Scan for the cell matching the given text and deliver its (X, Y) coordinate at center. 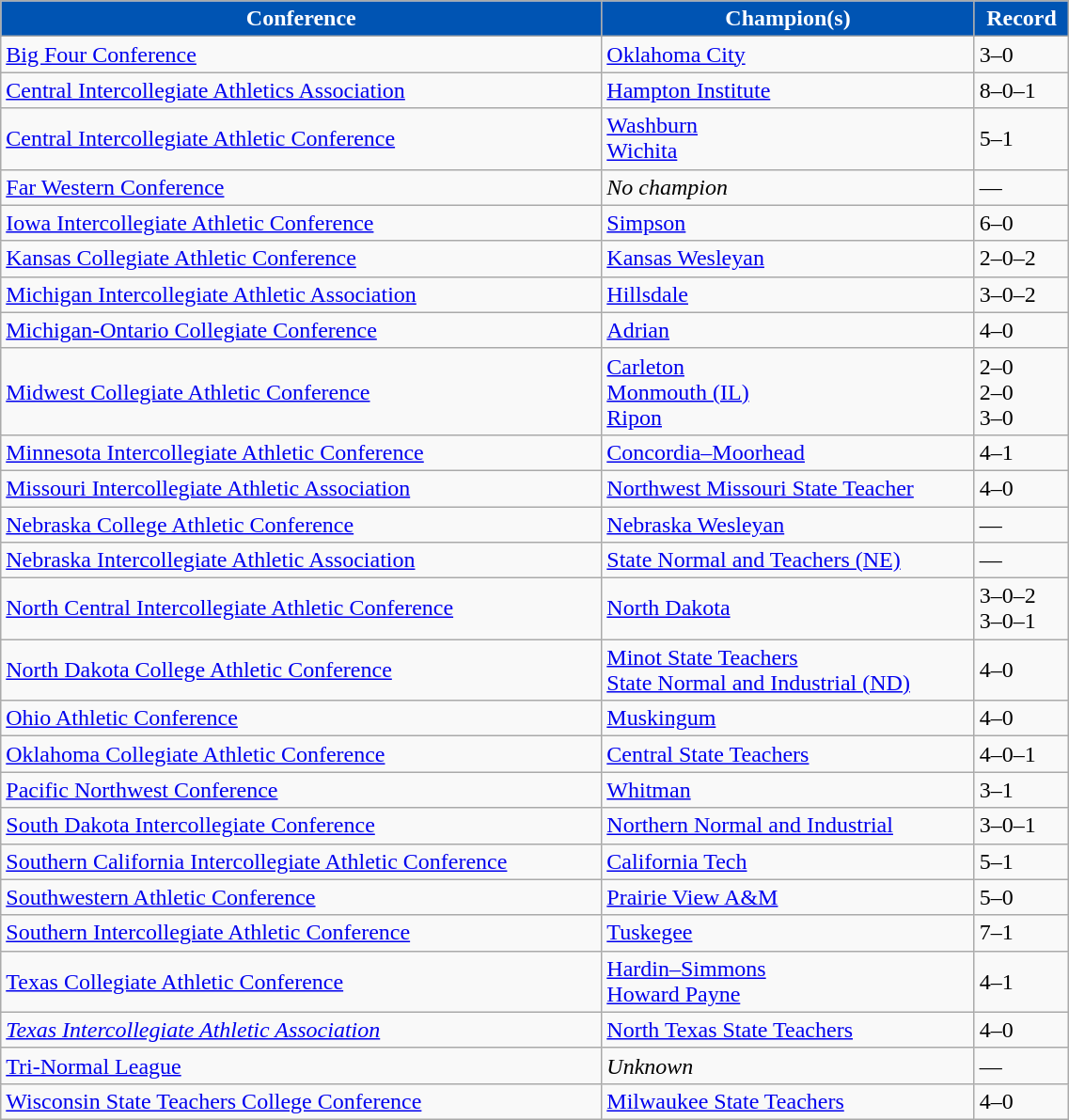
Record (1021, 19)
Far Western Conference (301, 187)
Nebraska Intercollegiate Athletic Association (301, 560)
Southern Intercollegiate Athletic Conference (301, 933)
3–1 (1021, 790)
Nebraska Wesleyan (788, 524)
Pacific Northwest Conference (301, 790)
Northwest Missouri State Teacher (788, 488)
Nebraska College Athletic Conference (301, 524)
Whitman (788, 790)
Southern California Intercollegiate Athletic Conference (301, 861)
Wisconsin State Teachers College Conference (301, 1101)
Milwaukee State Teachers (788, 1101)
Hampton Institute (788, 90)
South Dakota Intercollegiate Conference (301, 826)
Kansas Wesleyan (788, 259)
California Tech (788, 861)
Southwestern Athletic Conference (301, 897)
Kansas Collegiate Athletic Conference (301, 259)
North Texas State Teachers (788, 1030)
State Normal and Teachers (NE) (788, 560)
Oklahoma City (788, 55)
3–0–23–0–1 (1021, 609)
Champion(s) (788, 19)
WashburnWichita (788, 139)
Tri-Normal League (301, 1065)
Iowa Intercollegiate Athletic Conference (301, 223)
Central State Teachers (788, 754)
8–0–1 (1021, 90)
Conference (301, 19)
Texas Intercollegiate Athletic Association (301, 1030)
North Dakota (788, 609)
Adrian (788, 330)
Unknown (788, 1065)
Prairie View A&M (788, 897)
Midwest Collegiate Athletic Conference (301, 391)
Big Four Conference (301, 55)
North Dakota College Athletic Conference (301, 670)
No champion (788, 187)
Central Intercollegiate Athletic Conference (301, 139)
Minnesota Intercollegiate Athletic Conference (301, 452)
Tuskegee (788, 933)
3–0–2 (1021, 294)
Texas Collegiate Athletic Conference (301, 982)
3–0–1 (1021, 826)
Muskingum (788, 718)
Michigan Intercollegiate Athletic Association (301, 294)
North Central Intercollegiate Athletic Conference (301, 609)
Concordia–Moorhead (788, 452)
7–1 (1021, 933)
3–0 (1021, 55)
Simpson (788, 223)
Hardin–SimmonsHoward Payne (788, 982)
Oklahoma Collegiate Athletic Conference (301, 754)
Hillsdale (788, 294)
Ohio Athletic Conference (301, 718)
CarletonMonmouth (IL)Ripon (788, 391)
5–0 (1021, 897)
2–02–03–0 (1021, 391)
6–0 (1021, 223)
Missouri Intercollegiate Athletic Association (301, 488)
Central Intercollegiate Athletics Association (301, 90)
4–0–1 (1021, 754)
2–0–2 (1021, 259)
Michigan-Ontario Collegiate Conference (301, 330)
Northern Normal and Industrial (788, 826)
Minot State TeachersState Normal and Industrial (ND) (788, 670)
